Find where the given text appears and provide that cell's center as (X, Y) coordinate. 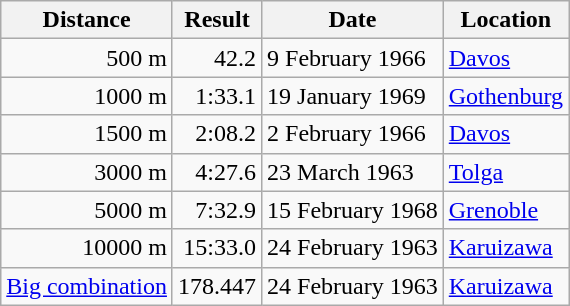
Gothenburg (506, 96)
9 February 1966 (353, 58)
Big combination (87, 286)
Distance (87, 20)
Grenoble (506, 210)
2:08.2 (216, 134)
Date (353, 20)
Tolga (506, 172)
4:27.6 (216, 172)
5000 m (87, 210)
7:32.9 (216, 210)
2 February 1966 (353, 134)
19 January 1969 (353, 96)
42.2 (216, 58)
23 March 1963 (353, 172)
1000 m (87, 96)
Location (506, 20)
1:33.1 (216, 96)
1500 m (87, 134)
178.447 (216, 286)
10000 m (87, 248)
3000 m (87, 172)
500 m (87, 58)
15:33.0 (216, 248)
Result (216, 20)
15 February 1968 (353, 210)
